Capture the cell that displays the provided text and extract its [X, Y] central coordinate. 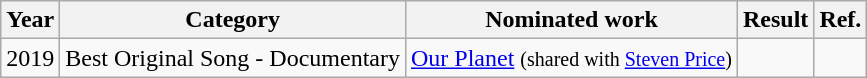
Best Original Song - Documentary [233, 58]
Year [30, 20]
Category [233, 20]
Result [775, 20]
Ref. [840, 20]
Nominated work [571, 20]
2019 [30, 58]
Our Planet (shared with Steven Price) [571, 58]
